Find where the given text appears and provide that cell's center as (X, Y) coordinate. 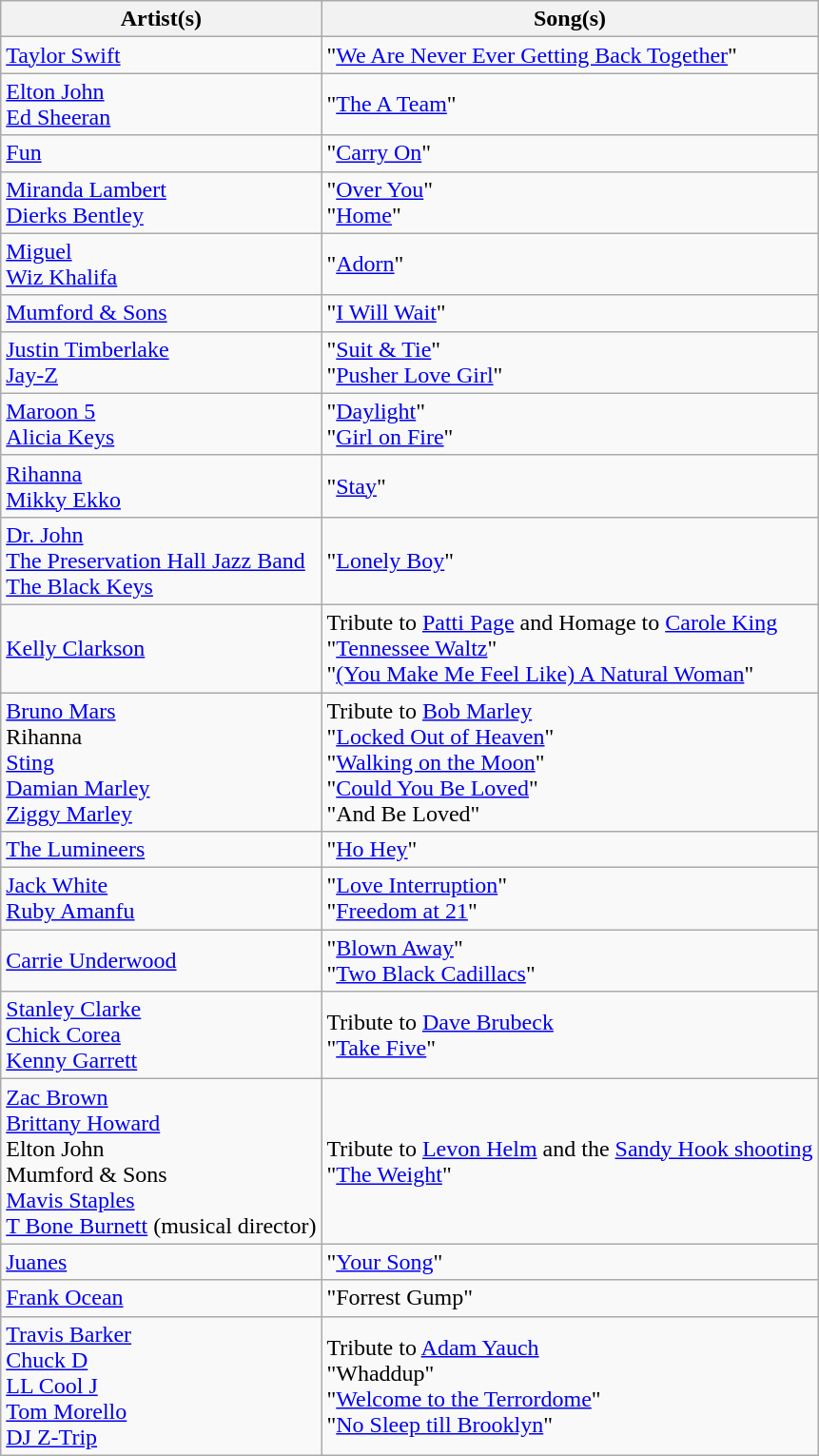
"I Will Wait" (570, 313)
Artist(s) (162, 19)
Tribute to Adam Yauch"Whaddup""Welcome to the Terrordome""No Sleep till Brooklyn" (570, 1386)
"Your Song" (570, 1262)
RihannaMikky Ekko (162, 485)
"Carry On" (570, 153)
Jack WhiteRuby Amanfu (162, 898)
Song(s) (570, 19)
Taylor Swift (162, 55)
"The A Team" (570, 105)
Zac BrownBrittany HowardElton JohnMumford & SonsMavis StaplesT Bone Burnett (musical director) (162, 1161)
Frank Ocean (162, 1298)
"Suit & Tie""Pusher Love Girl" (570, 362)
Mumford & Sons (162, 313)
Miranda LambertDierks Bentley (162, 202)
"Love Interruption""Freedom at 21" (570, 898)
Tribute to Levon Helm and the Sandy Hook shooting"The Weight" (570, 1161)
"Lonely Boy" (570, 561)
Fun (162, 153)
Stanley ClarkeChick CoreaKenny Garrett (162, 1035)
Bruno MarsRihannaStingDamian MarleyZiggy Marley (162, 762)
Travis BarkerChuck DLL Cool JTom MorelloDJ Z-Trip (162, 1386)
"Stay" (570, 485)
"Adorn" (570, 265)
Elton JohnEd Sheeran (162, 105)
MiguelWiz Khalifa (162, 265)
Juanes (162, 1262)
Maroon 5Alicia Keys (162, 424)
The Lumineers (162, 850)
"Blown Away""Two Black Cadillacs" (570, 961)
"Forrest Gump" (570, 1298)
"Daylight""Girl on Fire" (570, 424)
Justin TimberlakeJay-Z (162, 362)
Tribute to Patti Page and Homage to Carole King"Tennessee Waltz""(You Make Me Feel Like) A Natural Woman" (570, 648)
"We Are Never Ever Getting Back Together" (570, 55)
Dr. JohnThe Preservation Hall Jazz BandThe Black Keys (162, 561)
Kelly Clarkson (162, 648)
Carrie Underwood (162, 961)
Tribute to Bob Marley"Locked Out of Heaven""Walking on the Moon""Could You Be Loved""And Be Loved" (570, 762)
"Over You""Home" (570, 202)
Tribute to Dave Brubeck"Take Five" (570, 1035)
"Ho Hey" (570, 850)
